Scan for the cell matching the given text and deliver its [x, y] coordinate at center. 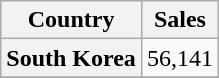
South Korea [72, 58]
Country [72, 20]
56,141 [180, 58]
Sales [180, 20]
